Locate the cell with the specified text and output its [x, y] center coordinate. 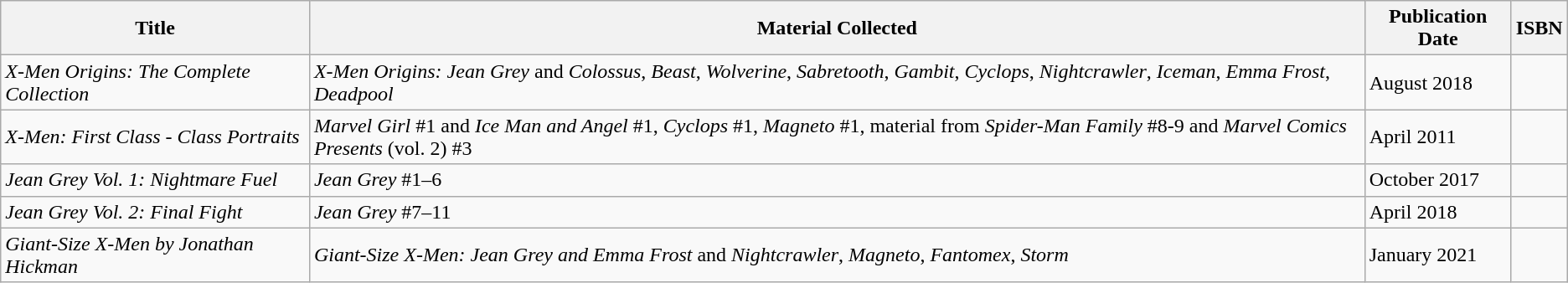
Jean Grey #7–11 [837, 212]
Giant-Size X-Men by Jonathan Hickman [156, 255]
Material Collected [837, 28]
Jean Grey Vol. 1: Nightmare Fuel [156, 180]
X-Men: First Class - Class Portraits [156, 137]
Jean Grey #1–6 [837, 180]
Marvel Girl #1 and Ice Man and Angel #1, Cyclops #1, Magneto #1, material from Spider-Man Family #8-9 and Marvel Comics Presents (vol. 2) #3 [837, 137]
ISBN [1540, 28]
X-Men Origins: The Complete Collection [156, 82]
Title [156, 28]
Jean Grey Vol. 2: Final Fight [156, 212]
Giant-Size X-Men: Jean Grey and Emma Frost and Nightcrawler, Magneto, Fantomex, Storm [837, 255]
August 2018 [1437, 82]
October 2017 [1437, 180]
Publication Date [1437, 28]
X-Men Origins: Jean Grey and Colossus, Beast, Wolverine, Sabretooth, Gambit, Cyclops, Nightcrawler, Iceman, Emma Frost, Deadpool [837, 82]
January 2021 [1437, 255]
April 2018 [1437, 212]
April 2011 [1437, 137]
